Scan for the cell matching the given text and deliver its (x, y) coordinate at center. 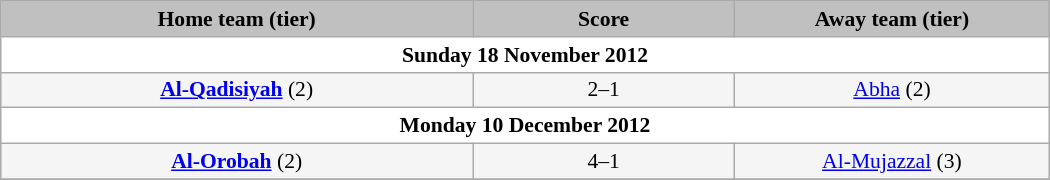
Away team (tier) (892, 19)
Al-Mujazzal (3) (892, 162)
Abha (2) (892, 90)
Al-Orobah (2) (237, 162)
2–1 (604, 90)
Monday 10 December 2012 (525, 126)
Sunday 18 November 2012 (525, 55)
Score (604, 19)
4–1 (604, 162)
Al-Qadisiyah (2) (237, 90)
Home team (tier) (237, 19)
